Identify which cell holds the provided text, then report its (x, y) central coordinate. 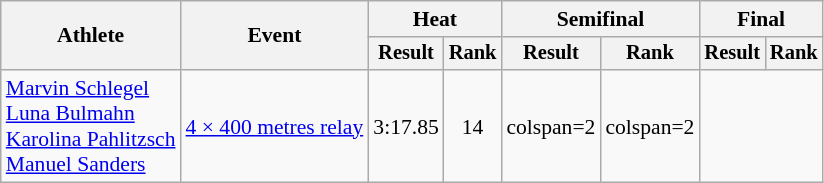
Final (760, 19)
Marvin SchlegelLuna BulmahnKarolina PahlitzschManuel Sanders (91, 126)
Semifinal (600, 19)
4 × 400 metres relay (275, 126)
Heat (434, 19)
3:17.85 (406, 126)
Event (275, 36)
14 (473, 126)
Athlete (91, 36)
